Return the [X, Y] coordinate for the center point of the cell that contains the specified text.  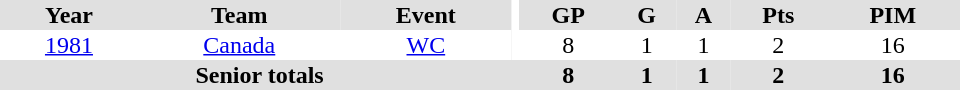
WC [426, 45]
A [704, 15]
1981 [69, 45]
Senior totals [260, 75]
Event [426, 15]
Team [240, 15]
Canada [240, 45]
G [646, 15]
PIM [893, 15]
GP [568, 15]
Year [69, 15]
Pts [778, 15]
